Identify which cell holds the provided text, then report its (X, Y) central coordinate. 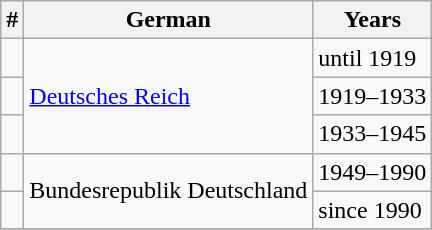
Bundesrepublik Deutschland (168, 191)
Years (372, 20)
1919–1933 (372, 96)
# (12, 20)
since 1990 (372, 210)
1933–1945 (372, 134)
Deutsches Reich (168, 96)
German (168, 20)
until 1919 (372, 58)
1949–1990 (372, 172)
